From the cell containing the given text, extract its center point as (X, Y) coordinate. 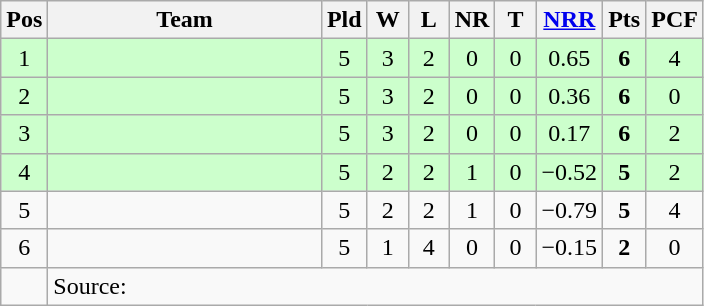
Team (185, 20)
−0.79 (570, 210)
0.36 (570, 96)
0.65 (570, 58)
NR (472, 20)
−0.15 (570, 248)
0.17 (570, 134)
Pos (24, 20)
Pts (624, 20)
W (388, 20)
T (516, 20)
Pld (344, 20)
NRR (570, 20)
PCF (675, 20)
Source: (376, 286)
L (428, 20)
−0.52 (570, 172)
